Pinpoint the cell where the given text exists, returning its (X, Y) midpoint coordinate. 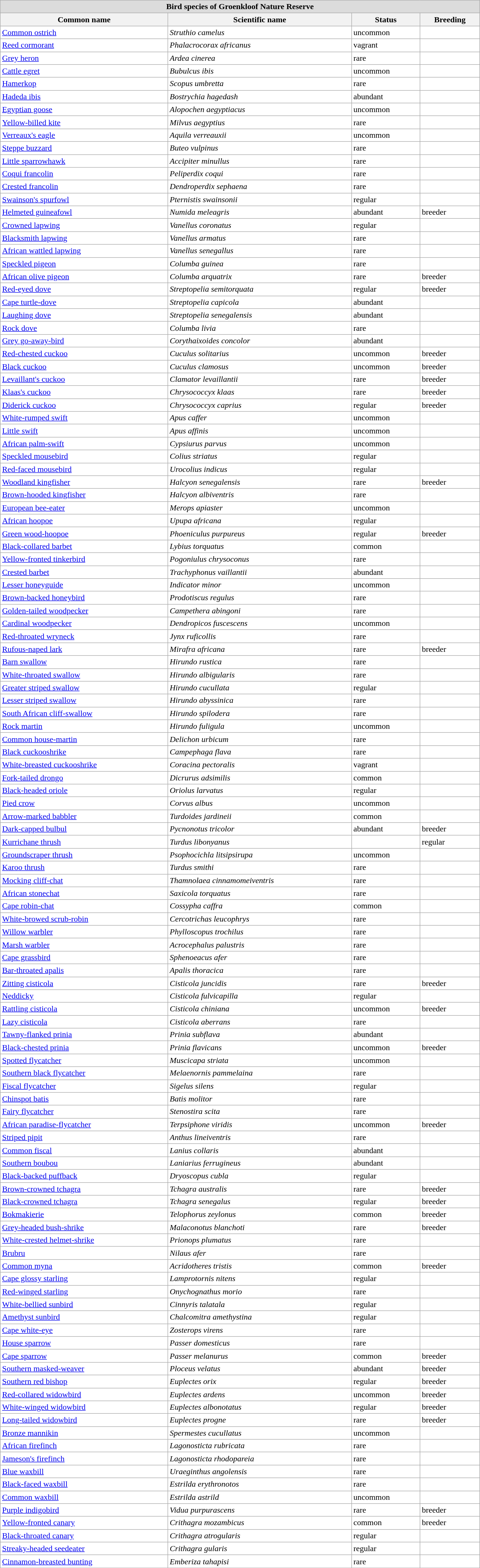
Green wood-hoopoe (84, 533)
Little swift (84, 431)
Jameson's firefinch (84, 1459)
Muscicapa striata (260, 1060)
Arrow-marked babbler (84, 816)
Helmeted guineafowl (84, 212)
European bee-eater (84, 508)
Cinnyris talatala (260, 1304)
Chrysococcyx klaas (260, 392)
Southern boubou (84, 1163)
Black-throated canary (84, 1536)
Cuculus solitarius (260, 353)
Milvus aegyptius (260, 122)
Yellow-billed kite (84, 122)
Grey go-away-bird (84, 341)
Streptopelia capicola (260, 302)
African firefinch (84, 1446)
Prodotiscus regulus (260, 598)
Nilaus afer (260, 1253)
Red-winged starling (84, 1292)
Cisticola juncidis (260, 983)
African hoopoe (84, 521)
Cuculus clamosus (260, 366)
Malaconotus blanchoti (260, 1227)
Marsh warbler (84, 945)
Mirafra africana (260, 649)
Cinnamon-breasted bunting (84, 1561)
Numida meleagris (260, 212)
Klaas's cuckoo (84, 392)
Rock martin (84, 726)
Verreaux's eagle (84, 135)
Struthio camelus (260, 32)
Hirundo cucullata (260, 688)
Saxicola torquatus (260, 893)
Columba arquatrix (260, 276)
Scientific name (260, 20)
Vanellus coronatus (260, 225)
White-browed scrub-robin (84, 919)
Swainson's spurfowl (84, 200)
Turdus smithi (260, 868)
Common myna (84, 1266)
Tchagra senegalus (260, 1202)
Upupa africana (260, 521)
Spermestes cucullatus (260, 1433)
Steppe buzzard (84, 148)
Buteo vulpinus (260, 148)
Black-crowned tchagra (84, 1202)
Chalcomitra amethystina (260, 1317)
Common ostrich (84, 32)
Anthus lineiventris (260, 1137)
Pied crow (84, 803)
Black cuckoo (84, 366)
Cisticola aberrans (260, 1022)
Chrysococcyx caprius (260, 405)
Cape robin-chat (84, 906)
Terpsiphone viridis (260, 1124)
Reed cormorant (84, 45)
Zosterops virens (260, 1330)
Bokmakierie (84, 1215)
Common fiscal (84, 1150)
Aquila verreauxii (260, 135)
Southern black flycatcher (84, 1073)
Crithagra mozambicus (260, 1523)
White-bellied sunbird (84, 1304)
Ploceus velatus (260, 1368)
Columba guinea (260, 264)
Black-collared barbet (84, 546)
Diderick cuckoo (84, 405)
Jynx ruficollis (260, 636)
Status (386, 20)
Southern red bishop (84, 1381)
Onychognathus morio (260, 1292)
Streaky-headed seedeater (84, 1548)
Groundscraper thrush (84, 855)
Woodland kingfisher (84, 482)
Batis molitor (260, 1099)
Levaillant's cuckoo (84, 379)
Crested barbet (84, 572)
Common name (84, 20)
Chinspot batis (84, 1099)
Hirundo fuligula (260, 726)
Prinia subflava (260, 1035)
Black-backed puffback (84, 1176)
Red-chested cuckoo (84, 353)
Ardea cinerea (260, 58)
Crowned lapwing (84, 225)
Cardinal woodpecker (84, 623)
Kurrichane thrush (84, 842)
Bird species of Groenkloof Nature Reserve (240, 7)
Lagonosticta rhodopareia (260, 1459)
Golden-tailed woodpecker (84, 611)
Red-eyed dove (84, 289)
Brown-crowned tchagra (84, 1189)
Passer melanurus (260, 1356)
Hamerkop (84, 84)
White-breasted cuckooshrike (84, 765)
Lesser striped swallow (84, 700)
White-rumped swift (84, 418)
Zitting cisticola (84, 983)
Corvus albus (260, 803)
Rufous-naped lark (84, 649)
Vanellus armatus (260, 238)
Lamprotornis nitens (260, 1279)
Oriolus larvatus (260, 791)
Melaenornis pammelaina (260, 1073)
Tchagra australis (260, 1189)
Crested francolin (84, 187)
Corythaixoides concolor (260, 341)
Colius striatus (260, 456)
Striped pipit (84, 1137)
Red-faced mousebird (84, 469)
Apus caffer (260, 418)
Estrilda erythronotos (260, 1484)
Greater striped swallow (84, 688)
Prinia flavicans (260, 1047)
Bar-throated apalis (84, 970)
Acrocephalus palustris (260, 945)
Common house-martin (84, 739)
Trachyphonus vaillantii (260, 572)
Turdoides jardineii (260, 816)
Cypsiurus parvus (260, 444)
African olive pigeon (84, 276)
Peliperdix coqui (260, 174)
African stonechat (84, 893)
Red-throated wryneck (84, 636)
Euplectes ardens (260, 1394)
Speckled mousebird (84, 456)
Purple indigobird (84, 1510)
Clamator levaillantii (260, 379)
Estrilda astrild (260, 1497)
Lanius collaris (260, 1150)
Brubru (84, 1253)
Pycnonotus tricolor (260, 829)
Euplectes progne (260, 1420)
Grey heron (84, 58)
Common waxbill (84, 1497)
Cape white-eye (84, 1330)
Dendropicos fuscescens (260, 623)
Red-collared widowbird (84, 1394)
Bostrychia hagedash (260, 97)
Campephaga flava (260, 752)
Mocking cliff-chat (84, 880)
Grey-headed bush-shrike (84, 1227)
Neddicky (84, 996)
Thamnolaea cinnamomeiventris (260, 880)
Blue waxbill (84, 1471)
Lagonosticta rubricata (260, 1446)
Vanellus senegallus (260, 251)
Indicator minor (260, 585)
Acridotheres tristis (260, 1266)
Brown-hooded kingfisher (84, 495)
Black cuckooshrike (84, 752)
Alopochen aegyptiacus (260, 109)
Laughing dove (84, 315)
Apus affinis (260, 431)
Stenostira scita (260, 1112)
Dryoscopus cubla (260, 1176)
Long-tailed widowbird (84, 1420)
Cercotrichas leucophrys (260, 919)
Prionops plumatus (260, 1240)
Little sparrowhawk (84, 161)
Dicrurus adsimilis (260, 777)
Hirundo albigularis (260, 675)
Fiscal flycatcher (84, 1086)
Cape turtle-dove (84, 302)
Lesser honeyguide (84, 585)
Streptopelia semitorquata (260, 289)
Emberiza tahapisi (260, 1561)
Crithagra atrogularis (260, 1536)
Halcyon senegalensis (260, 482)
Lazy cisticola (84, 1022)
Pternistis swainsonii (260, 200)
Lybius torquatus (260, 546)
Passer domesticus (260, 1343)
Hirundo abyssinica (260, 700)
Cisticola chiniana (260, 1009)
Breeding (450, 20)
Tawny-flanked prinia (84, 1035)
Apalis thoracica (260, 970)
Southern masked-weaver (84, 1368)
Brown-backed honeybird (84, 598)
Black-faced waxbill (84, 1484)
Dark-capped bulbul (84, 829)
Telophorus zeylonus (260, 1215)
Urocolius indicus (260, 469)
Coqui francolin (84, 174)
Hadeda ibis (84, 97)
Fairy flycatcher (84, 1112)
Karoo thrush (84, 868)
Rock dove (84, 328)
Phalacrocorax africanus (260, 45)
White-winged widowbird (84, 1407)
Sigelus silens (260, 1086)
Phoeniculus purpureus (260, 533)
Sphenoeacus afer (260, 957)
Cape sparrow (84, 1356)
Euplectes albonotatus (260, 1407)
Dendroperdix sephaena (260, 187)
Cape glossy starling (84, 1279)
Halcyon albiventris (260, 495)
Cattle egret (84, 71)
Black-headed oriole (84, 791)
White-crested helmet-shrike (84, 1240)
Campethera abingoni (260, 611)
Egyptian goose (84, 109)
House sparrow (84, 1343)
Crithagra gularis (260, 1548)
Psophocichla litsipsirupa (260, 855)
Coracina pectoralis (260, 765)
Streptopelia senegalensis (260, 315)
South African cliff-swallow (84, 713)
Barn swallow (84, 662)
Hirundo spilodera (260, 713)
Speckled pigeon (84, 264)
Cossypha caffra (260, 906)
Pogoniulus chrysoconus (260, 559)
Bronze mannikin (84, 1433)
Delichon urbicum (260, 739)
Cape grassbird (84, 957)
Spotted flycatcher (84, 1060)
Phylloscopus trochilus (260, 932)
Accipiter minullus (260, 161)
Fork-tailed drongo (84, 777)
Turdus libonyanus (260, 842)
Rattling cisticola (84, 1009)
Yellow-fronted canary (84, 1523)
Laniarius ferrugineus (260, 1163)
White-throated swallow (84, 675)
Hirundo rustica (260, 662)
Vidua purpurascens (260, 1510)
African palm-swift (84, 444)
Willow warbler (84, 932)
Amethyst sunbird (84, 1317)
Blacksmith lapwing (84, 238)
Yellow-fronted tinkerbird (84, 559)
Cisticola fulvicapilla (260, 996)
Merops apiaster (260, 508)
Black-chested prinia (84, 1047)
Uraeginthus angolensis (260, 1471)
Euplectes orix (260, 1381)
Columba livia (260, 328)
African paradise-flycatcher (84, 1124)
Scopus umbretta (260, 84)
Bubulcus ibis (260, 71)
African wattled lapwing (84, 251)
